For the text-containing cell, return its midpoint in [x, y] coordinate format. 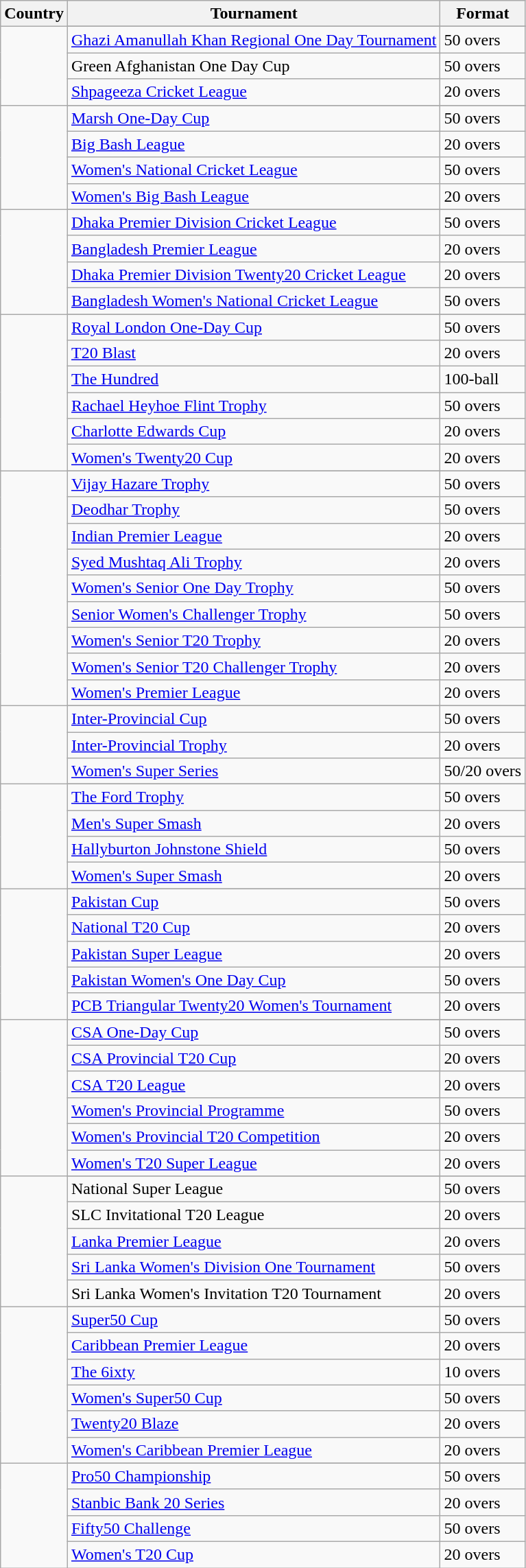
The 6ixty [254, 1372]
Senior Women's Challenger Trophy [254, 614]
PCB Triangular Twenty20 Women's Tournament [254, 1006]
Super50 Cup [254, 1320]
Indian Premier League [254, 536]
T20 Blast [254, 353]
Dhaka Premier Division Twenty20 Cricket League [254, 274]
Women's Senior T20 Challenger Trophy [254, 666]
Big Bash League [254, 144]
Women's Twenty20 Cup [254, 458]
National T20 Cup [254, 928]
Marsh One-Day Cup [254, 118]
Stanbic Bank 20 Series [254, 1502]
Green Afghanistan One Day Cup [254, 66]
Country [34, 14]
Dhaka Premier Division Cricket League [254, 222]
Format [483, 14]
CSA One-Day Cup [254, 1032]
Pakistan Cup [254, 902]
Rachael Heyhoe Flint Trophy [254, 406]
Inter-Provincial Trophy [254, 745]
Syed Mushtaq Ali Trophy [254, 562]
Women's Senior One Day Trophy [254, 588]
Women's National Cricket League [254, 170]
Women's Super Smash [254, 876]
Fifty50 Challenge [254, 1528]
Caribbean Premier League [254, 1346]
10 overs [483, 1372]
Women's T20 Super League [254, 1163]
SLC Invitational T20 League [254, 1215]
Women's Caribbean Premier League [254, 1450]
Inter-Provincial Cup [254, 718]
Hallyburton Johnstone Shield [254, 850]
Women's Premier League [254, 692]
Women's Big Bash League [254, 196]
CSA T20 League [254, 1084]
Tournament [254, 14]
Charlotte Edwards Cup [254, 432]
Women's Provincial Programme [254, 1110]
Pro50 Championship [254, 1476]
Lanka Premier League [254, 1241]
CSA Provincial T20 Cup [254, 1058]
National Super League [254, 1189]
Bangladesh Premier League [254, 248]
100-ball [483, 379]
Bangladesh Women's National Cricket League [254, 301]
The Ford Trophy [254, 797]
50/20 overs [483, 771]
Women's Senior T20 Trophy [254, 640]
Women's Provincial T20 Competition [254, 1136]
Sri Lanka Women's Invitation T20 Tournament [254, 1294]
Royal London One-Day Cup [254, 327]
Vijay Hazare Trophy [254, 484]
Pakistan Super League [254, 954]
Sri Lanka Women's Division One Tournament [254, 1267]
Ghazi Amanullah Khan Regional One Day Tournament [254, 40]
Women's Super Series [254, 771]
Pakistan Women's One Day Cup [254, 980]
The Hundred [254, 379]
Twenty20 Blaze [254, 1424]
Men's Super Smash [254, 823]
Women's Super50 Cup [254, 1398]
Deodhar Trophy [254, 510]
Women's T20 Cup [254, 1554]
Shpageeza Cricket League [254, 92]
